Locate the cell with the specified text and output its [x, y] center coordinate. 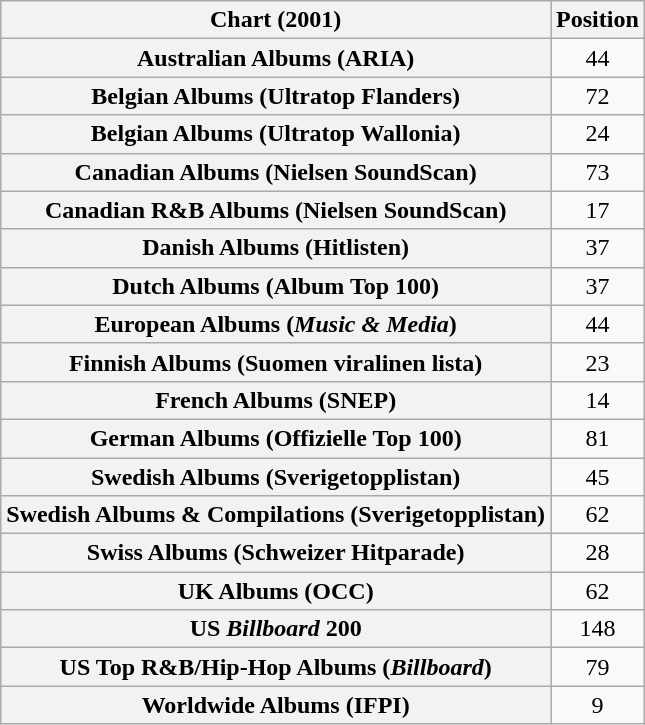
Belgian Albums (Ultratop Flanders) [276, 96]
Canadian Albums (Nielsen SoundScan) [276, 172]
Australian Albums (ARIA) [276, 58]
European Albums (Music & Media) [276, 324]
23 [598, 362]
Swedish Albums & Compilations (Sverigetopplistan) [276, 515]
24 [598, 134]
Worldwide Albums (IFPI) [276, 705]
72 [598, 96]
Canadian R&B Albums (Nielsen SoundScan) [276, 210]
Chart (2001) [276, 20]
14 [598, 400]
81 [598, 438]
UK Albums (OCC) [276, 591]
Dutch Albums (Album Top 100) [276, 286]
Belgian Albums (Ultratop Wallonia) [276, 134]
17 [598, 210]
US Top R&B/Hip-Hop Albums (Billboard) [276, 667]
73 [598, 172]
German Albums (Offizielle Top 100) [276, 438]
US Billboard 200 [276, 629]
45 [598, 477]
28 [598, 553]
French Albums (SNEP) [276, 400]
9 [598, 705]
Swedish Albums (Sverigetopplistan) [276, 477]
148 [598, 629]
Swiss Albums (Schweizer Hitparade) [276, 553]
Position [598, 20]
79 [598, 667]
Danish Albums (Hitlisten) [276, 248]
Finnish Albums (Suomen viralinen lista) [276, 362]
